Return (X, Y) of the center of cell containing provided text 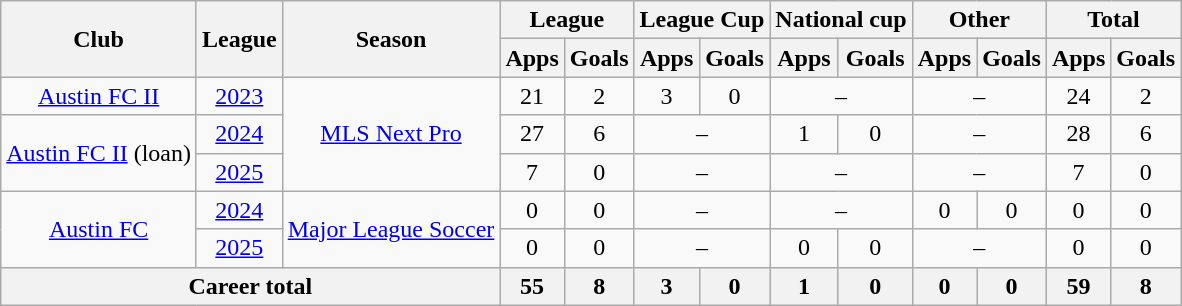
Season (391, 39)
Austin FC II (99, 96)
Total (1113, 20)
League Cup (702, 20)
59 (1078, 286)
Major League Soccer (391, 229)
Club (99, 39)
Austin FC (99, 229)
28 (1078, 134)
Career total (250, 286)
27 (532, 134)
Other (979, 20)
24 (1078, 96)
National cup (841, 20)
2023 (239, 96)
55 (532, 286)
21 (532, 96)
MLS Next Pro (391, 134)
Austin FC II (loan) (99, 153)
